Provide the [X, Y] coordinate of the cell's center where the given text is located.  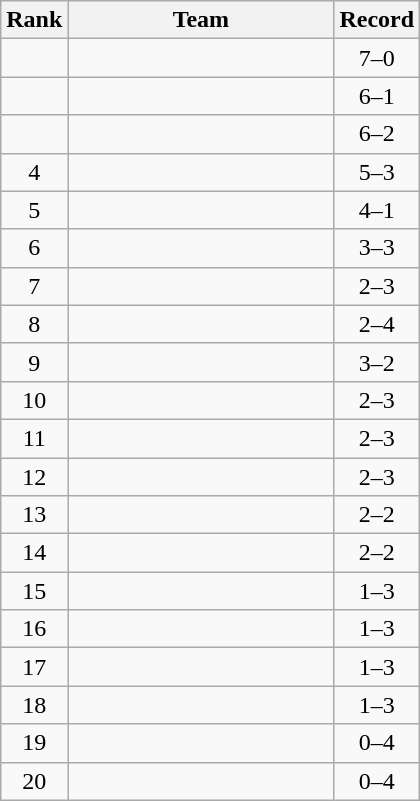
7–0 [377, 58]
Team [201, 20]
5 [34, 210]
4–1 [377, 210]
3–3 [377, 248]
18 [34, 705]
8 [34, 324]
6–2 [377, 134]
19 [34, 743]
Record [377, 20]
20 [34, 781]
14 [34, 553]
13 [34, 515]
7 [34, 286]
3–2 [377, 362]
Rank [34, 20]
11 [34, 438]
15 [34, 591]
12 [34, 477]
17 [34, 667]
6 [34, 248]
10 [34, 400]
2–4 [377, 324]
9 [34, 362]
6–1 [377, 96]
5–3 [377, 172]
16 [34, 629]
4 [34, 172]
